Find where the given text appears and provide that cell's center as [x, y] coordinate. 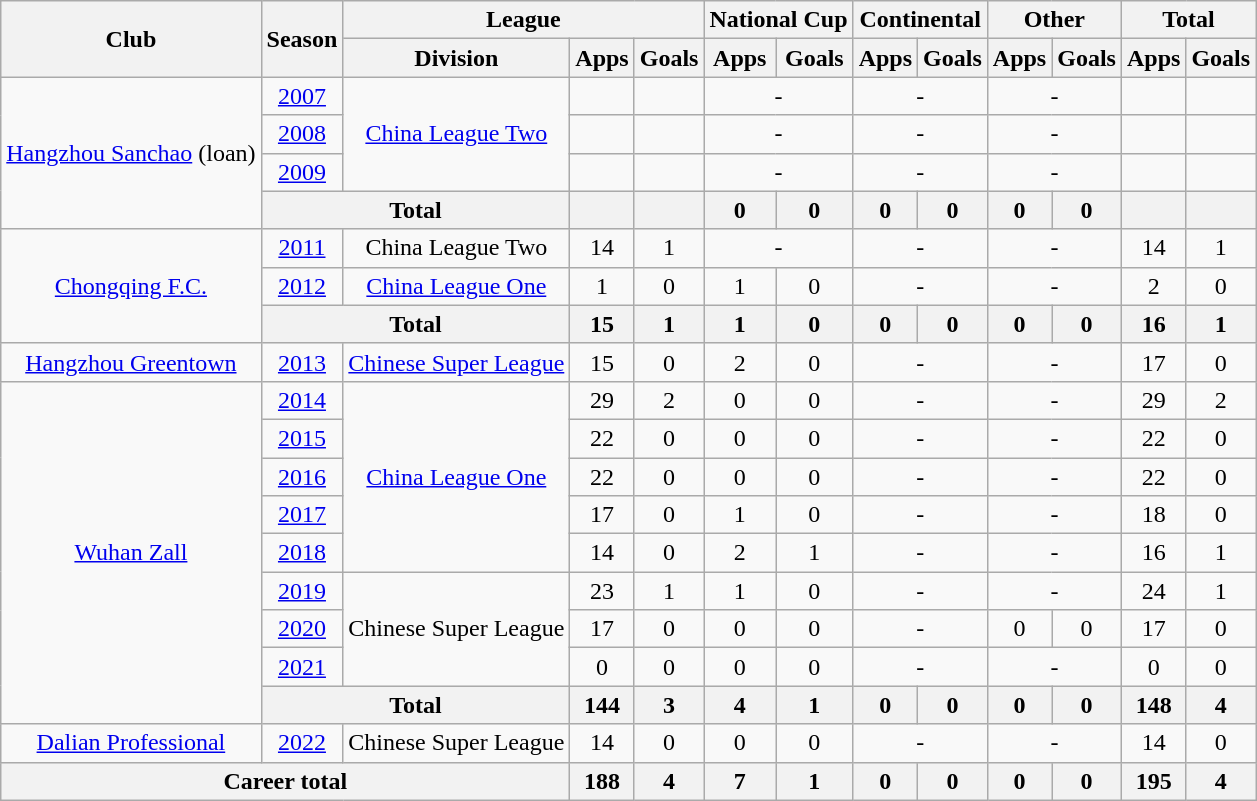
23 [602, 591]
2008 [302, 134]
144 [602, 705]
Club [131, 39]
National Cup [778, 20]
2007 [302, 96]
2009 [302, 172]
2014 [302, 400]
2011 [302, 248]
2018 [302, 553]
2012 [302, 286]
2017 [302, 515]
2019 [302, 591]
2020 [302, 629]
2013 [302, 362]
18 [1153, 515]
Continental [920, 20]
Hangzhou Greentown [131, 362]
7 [740, 781]
Career total [286, 781]
Hangzhou Sanchao (loan) [131, 153]
2016 [302, 477]
League [524, 20]
Season [302, 39]
Wuhan Zall [131, 552]
Division [456, 58]
2015 [302, 438]
3 [669, 705]
2021 [302, 667]
188 [602, 781]
148 [1153, 705]
Other [1054, 20]
Chongqing F.C. [131, 286]
24 [1153, 591]
Dalian Professional [131, 743]
2022 [302, 743]
195 [1153, 781]
